Provide the [x, y] coordinate of the cell's center where the given text is located.  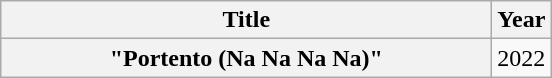
2022 [522, 58]
"Portento (Na Na Na Na)" [246, 58]
Title [246, 20]
Year [522, 20]
